Return the (X, Y) coordinate for the center point of the cell that contains the specified text.  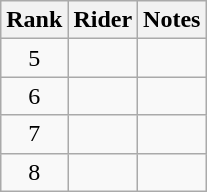
7 (34, 134)
6 (34, 96)
Notes (172, 20)
Rider (103, 20)
Rank (34, 20)
5 (34, 58)
8 (34, 172)
